Extract the (X, Y) coordinate from the center of the cell holding the provided text.  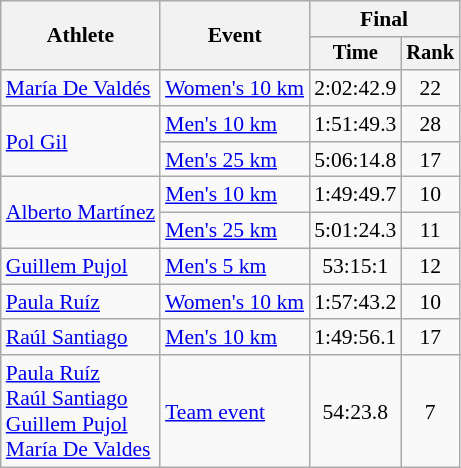
1:49:49.7 (355, 195)
Time (355, 54)
Paula Ruíz (80, 302)
María De Valdés (80, 88)
11 (430, 231)
5:01:24.3 (355, 231)
Alberto Martínez (80, 212)
22 (430, 88)
Men's 5 km (234, 267)
28 (430, 124)
2:02:42.9 (355, 88)
12 (430, 267)
Pol Gil (80, 142)
1:49:56.1 (355, 338)
1:57:43.2 (355, 302)
Paula RuízRaúl SantiagoGuillem PujolMaría De Valdes (80, 411)
Guillem Pujol (80, 267)
7 (430, 411)
Team event (234, 411)
54:23.8 (355, 411)
Final (384, 19)
53:15:1 (355, 267)
1:51:49.3 (355, 124)
Event (234, 36)
Raúl Santiago (80, 338)
5:06:14.8 (355, 160)
Rank (430, 54)
Athlete (80, 36)
